Find where the given text appears and provide that cell's center as (x, y) coordinate. 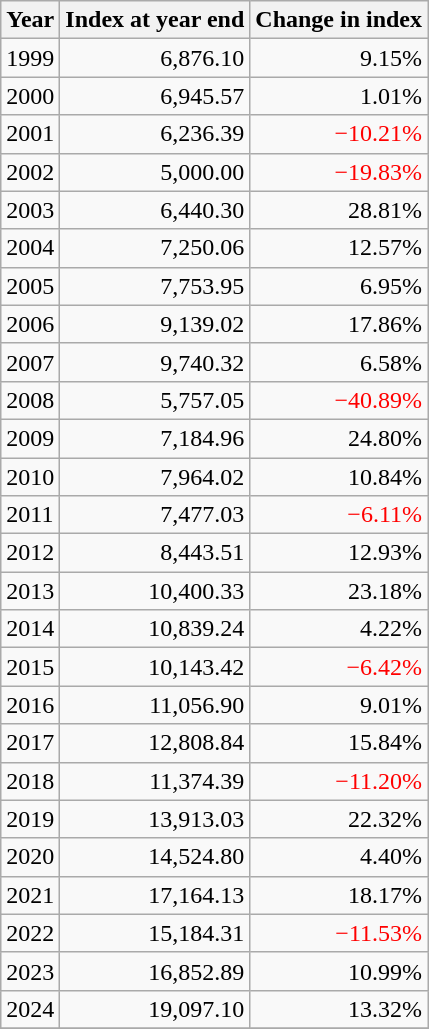
2013 (30, 591)
7,964.02 (155, 477)
12.93% (339, 553)
15,184.31 (155, 933)
2022 (30, 933)
2023 (30, 971)
13,913.03 (155, 819)
19,097.10 (155, 1009)
2004 (30, 248)
10.99% (339, 971)
−11.20% (339, 781)
−6.11% (339, 515)
Index at year end (155, 20)
2007 (30, 362)
1999 (30, 58)
24.80% (339, 438)
2003 (30, 210)
7,753.95 (155, 286)
10,400.33 (155, 591)
2001 (30, 134)
−19.83% (339, 172)
9.01% (339, 705)
2006 (30, 324)
9,139.02 (155, 324)
11,056.90 (155, 705)
8,443.51 (155, 553)
16,852.89 (155, 971)
2021 (30, 895)
23.18% (339, 591)
−6.42% (339, 667)
2002 (30, 172)
−11.53% (339, 933)
2014 (30, 629)
2000 (30, 96)
9.15% (339, 58)
6,876.10 (155, 58)
2024 (30, 1009)
−40.89% (339, 400)
17,164.13 (155, 895)
−10.21% (339, 134)
2015 (30, 667)
12,808.84 (155, 743)
6,945.57 (155, 96)
28.81% (339, 210)
2010 (30, 477)
7,184.96 (155, 438)
Year (30, 20)
5,757.05 (155, 400)
2020 (30, 857)
2009 (30, 438)
6,236.39 (155, 134)
15.84% (339, 743)
10.84% (339, 477)
11,374.39 (155, 781)
6,440.30 (155, 210)
2005 (30, 286)
10,839.24 (155, 629)
2019 (30, 819)
10,143.42 (155, 667)
14,524.80 (155, 857)
2011 (30, 515)
13.32% (339, 1009)
5,000.00 (155, 172)
2008 (30, 400)
4.22% (339, 629)
22.32% (339, 819)
7,477.03 (155, 515)
4.40% (339, 857)
2016 (30, 705)
6.95% (339, 286)
2017 (30, 743)
7,250.06 (155, 248)
18.17% (339, 895)
17.86% (339, 324)
Change in index (339, 20)
6.58% (339, 362)
9,740.32 (155, 362)
2018 (30, 781)
1.01% (339, 96)
2012 (30, 553)
12.57% (339, 248)
